Scan for the cell matching the given text and deliver its (X, Y) coordinate at center. 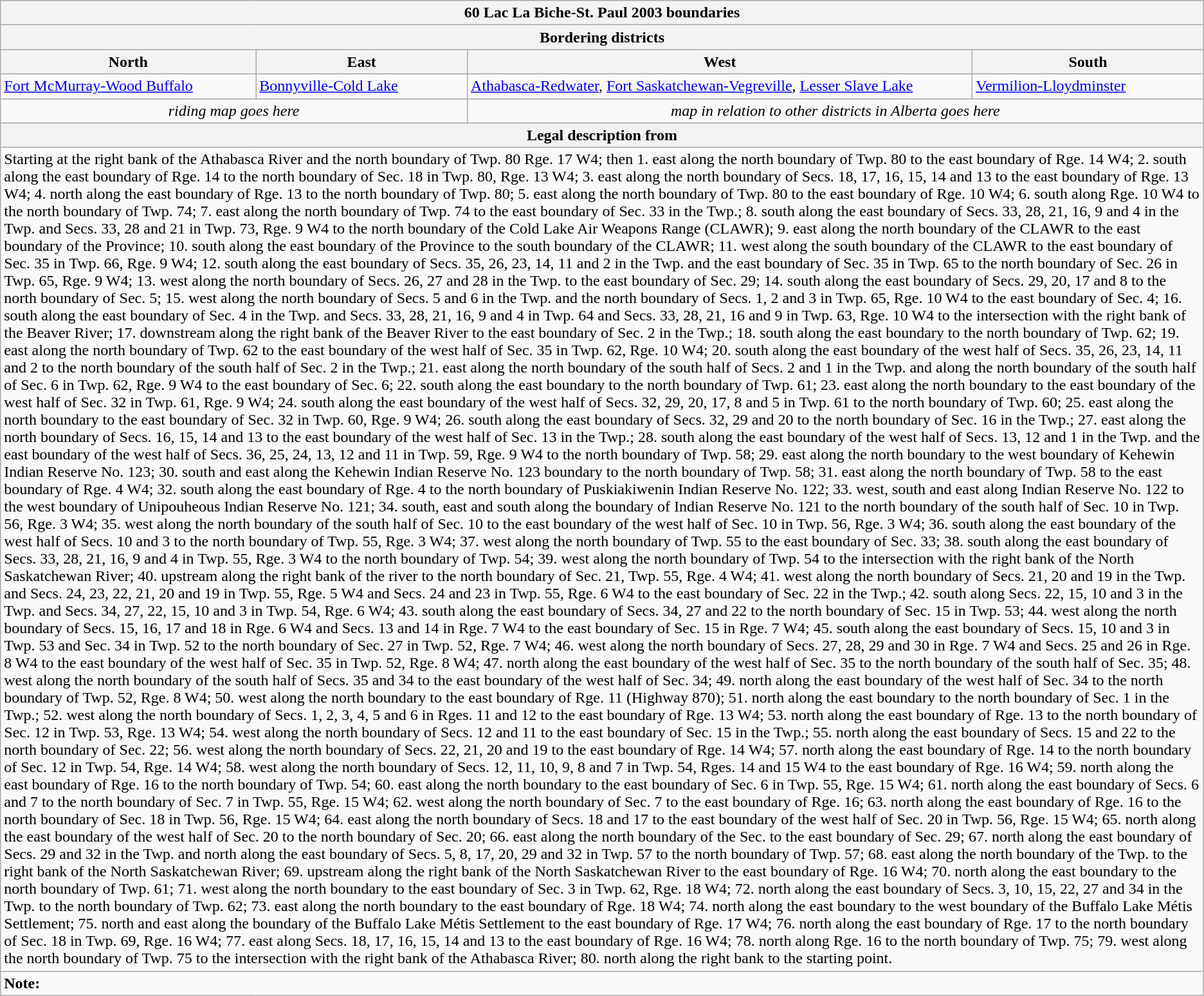
Vermilion-Lloydminster (1088, 86)
South (1088, 62)
Legal description from (602, 135)
West (720, 62)
Bonnyville-Cold Lake (361, 86)
60 Lac La Biche-St. Paul 2003 boundaries (602, 13)
East (361, 62)
Athabasca-Redwater, Fort Saskatchewan-Vegreville, Lesser Slave Lake (720, 86)
North (129, 62)
Fort McMurray-Wood Buffalo (129, 86)
Bordering districts (602, 37)
map in relation to other districts in Alberta goes here (836, 111)
riding map goes here (234, 111)
Note: (602, 983)
